For the text-containing cell, return its midpoint in [X, Y] coordinate format. 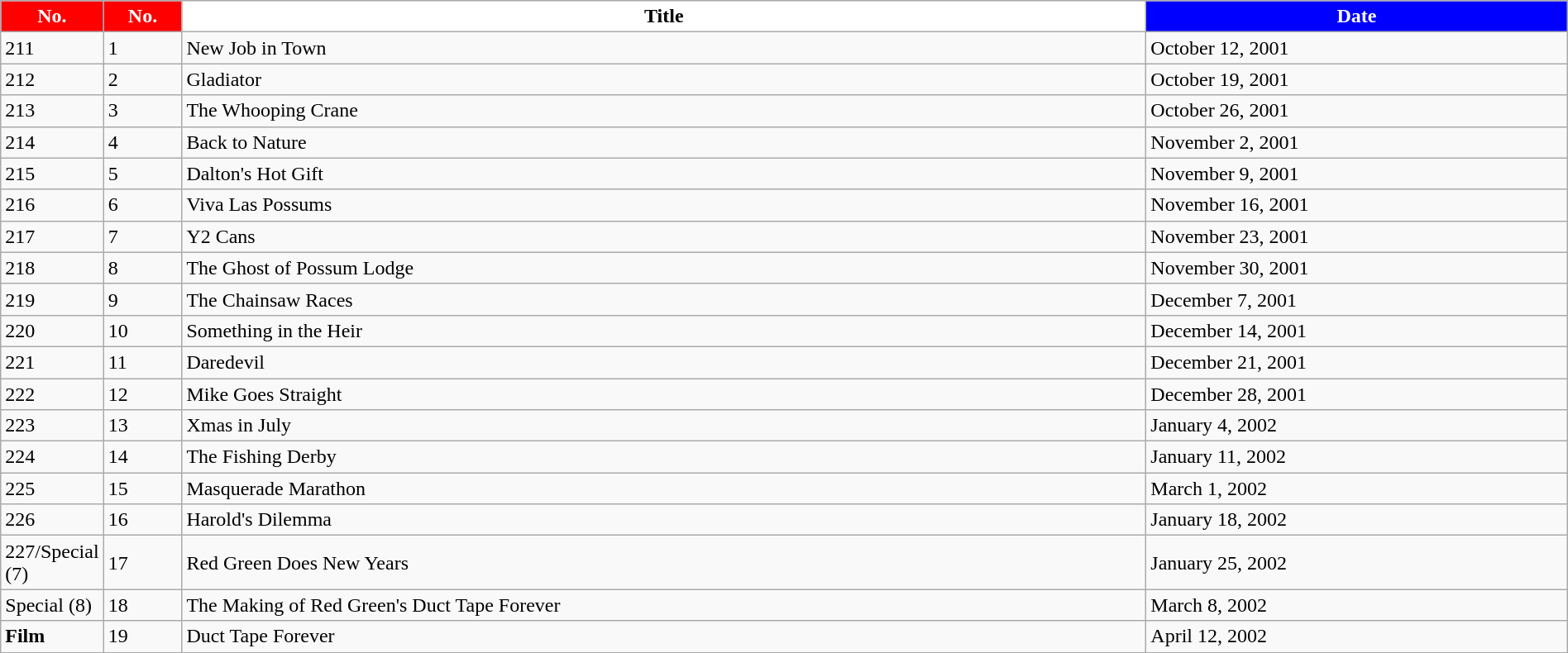
October 19, 2001 [1356, 79]
January 25, 2002 [1356, 562]
13 [142, 426]
212 [52, 79]
The Making of Red Green's Duct Tape Forever [664, 605]
March 1, 2002 [1356, 489]
219 [52, 299]
The Chainsaw Races [664, 299]
223 [52, 426]
226 [52, 520]
14 [142, 457]
224 [52, 457]
November 9, 2001 [1356, 174]
216 [52, 205]
Red Green Does New Years [664, 562]
Date [1356, 17]
17 [142, 562]
The Ghost of Possum Lodge [664, 268]
New Job in Town [664, 48]
221 [52, 362]
Xmas in July [664, 426]
227/Special (7) [52, 562]
Dalton's Hot Gift [664, 174]
8 [142, 268]
211 [52, 48]
222 [52, 394]
December 21, 2001 [1356, 362]
217 [52, 236]
November 16, 2001 [1356, 205]
December 7, 2001 [1356, 299]
Mike Goes Straight [664, 394]
January 4, 2002 [1356, 426]
18 [142, 605]
The Fishing Derby [664, 457]
Daredevil [664, 362]
April 12, 2002 [1356, 636]
November 23, 2001 [1356, 236]
January 18, 2002 [1356, 520]
2 [142, 79]
Film [52, 636]
Duct Tape Forever [664, 636]
15 [142, 489]
215 [52, 174]
Y2 Cans [664, 236]
5 [142, 174]
7 [142, 236]
December 28, 2001 [1356, 394]
11 [142, 362]
Harold's Dilemma [664, 520]
10 [142, 331]
214 [52, 142]
6 [142, 205]
Special (8) [52, 605]
12 [142, 394]
1 [142, 48]
4 [142, 142]
220 [52, 331]
Back to Nature [664, 142]
Title [664, 17]
October 12, 2001 [1356, 48]
9 [142, 299]
January 11, 2002 [1356, 457]
3 [142, 111]
March 8, 2002 [1356, 605]
225 [52, 489]
The Whooping Crane [664, 111]
Viva Las Possums [664, 205]
December 14, 2001 [1356, 331]
Something in the Heir [664, 331]
218 [52, 268]
Gladiator [664, 79]
19 [142, 636]
Masquerade Marathon [664, 489]
213 [52, 111]
November 2, 2001 [1356, 142]
November 30, 2001 [1356, 268]
October 26, 2001 [1356, 111]
16 [142, 520]
